Scan for the cell matching the given text and deliver its (X, Y) coordinate at center. 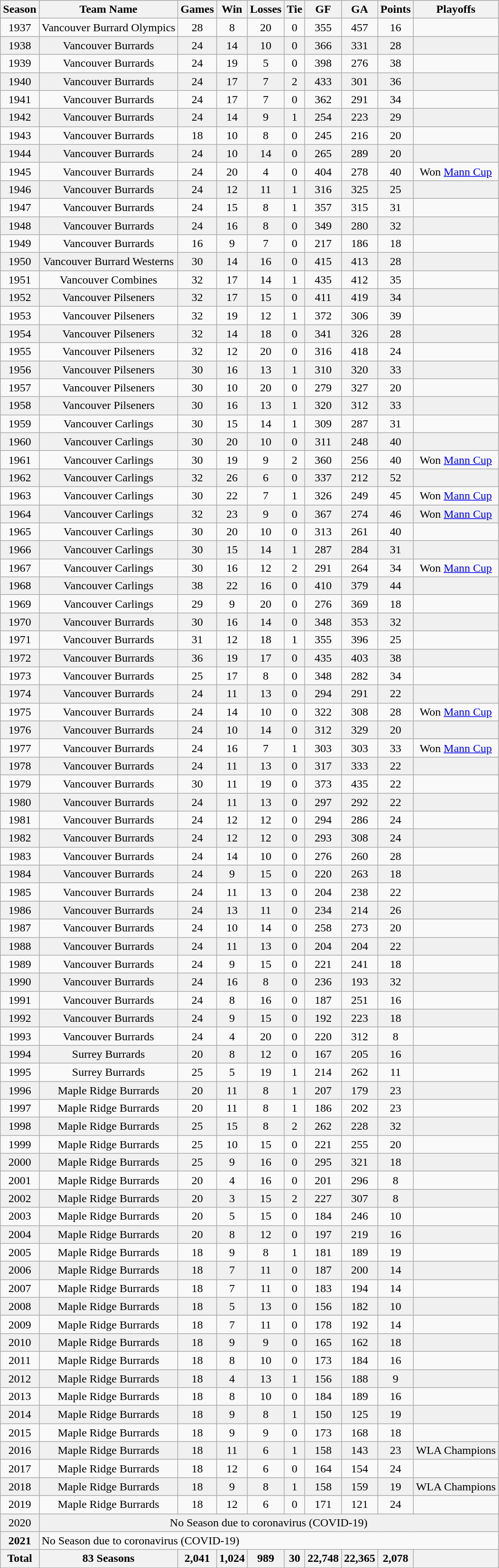
1981 (20, 820)
245 (324, 135)
178 (324, 1324)
2019 (20, 1505)
249 (359, 496)
1951 (20, 280)
412 (359, 280)
2018 (20, 1487)
1967 (20, 568)
311 (324, 442)
1995 (20, 1072)
1976 (20, 730)
349 (324, 226)
1938 (20, 45)
193 (359, 982)
194 (359, 1288)
357 (324, 207)
321 (359, 1162)
1937 (20, 27)
181 (324, 1252)
216 (359, 135)
2009 (20, 1324)
260 (359, 856)
261 (359, 532)
1944 (20, 153)
265 (324, 153)
1966 (20, 550)
1978 (20, 766)
1948 (20, 226)
205 (359, 1054)
289 (359, 153)
322 (324, 712)
Season (20, 9)
1991 (20, 1000)
255 (359, 1144)
1,024 (232, 1559)
246 (359, 1216)
1954 (20, 334)
315 (359, 207)
1940 (20, 81)
279 (324, 388)
306 (359, 316)
2008 (20, 1306)
1960 (20, 442)
39 (395, 316)
1996 (20, 1090)
1942 (20, 117)
317 (324, 766)
254 (324, 117)
Total (20, 1559)
274 (359, 514)
404 (324, 171)
1975 (20, 712)
1985 (20, 892)
292 (359, 802)
2004 (20, 1234)
167 (324, 1054)
52 (395, 478)
2001 (20, 1180)
1993 (20, 1036)
280 (359, 226)
125 (359, 1415)
182 (359, 1306)
415 (324, 262)
2014 (20, 1415)
379 (359, 586)
200 (359, 1270)
179 (359, 1090)
162 (359, 1342)
2011 (20, 1360)
GA (359, 9)
1989 (20, 964)
337 (324, 478)
1983 (20, 856)
353 (359, 622)
121 (359, 1505)
227 (324, 1198)
2010 (20, 1342)
989 (266, 1559)
457 (359, 27)
263 (359, 874)
1963 (20, 496)
1979 (20, 784)
1986 (20, 910)
1952 (20, 298)
1947 (20, 207)
403 (359, 658)
45 (395, 496)
1939 (20, 63)
183 (324, 1288)
331 (359, 45)
2006 (20, 1270)
1941 (20, 99)
1972 (20, 658)
1999 (20, 1144)
168 (359, 1433)
Losses (266, 9)
1974 (20, 694)
2021 (20, 1541)
286 (359, 820)
295 (324, 1162)
341 (324, 334)
2000 (20, 1162)
1971 (20, 640)
333 (359, 766)
83 Seasons (108, 1559)
1950 (20, 262)
313 (324, 532)
164 (324, 1469)
Points (395, 9)
1998 (20, 1126)
2013 (20, 1397)
1980 (20, 802)
310 (324, 370)
217 (324, 244)
241 (359, 964)
419 (359, 298)
282 (359, 676)
273 (359, 928)
293 (324, 838)
372 (324, 316)
219 (359, 1234)
411 (324, 298)
1953 (20, 316)
296 (359, 1180)
1962 (20, 478)
251 (359, 1000)
212 (359, 478)
362 (324, 99)
Tie (295, 9)
367 (324, 514)
1987 (20, 928)
Team Name (108, 9)
2016 (20, 1451)
202 (359, 1108)
248 (359, 442)
418 (359, 352)
1965 (20, 532)
264 (359, 568)
46 (395, 514)
1982 (20, 838)
171 (324, 1505)
410 (324, 586)
1959 (20, 424)
278 (359, 171)
329 (359, 730)
2012 (20, 1379)
236 (324, 982)
2017 (20, 1469)
Vancouver Burrard Westerns (108, 262)
2007 (20, 1288)
2002 (20, 1198)
Playoffs (456, 9)
1988 (20, 946)
1946 (20, 189)
Win (232, 9)
1992 (20, 1018)
44 (395, 586)
22,748 (324, 1559)
1970 (20, 622)
1957 (20, 388)
238 (359, 892)
413 (359, 262)
325 (359, 189)
1955 (20, 352)
1958 (20, 406)
2020 (20, 1523)
207 (324, 1090)
159 (359, 1487)
369 (359, 604)
1945 (20, 171)
1964 (20, 514)
1997 (20, 1108)
2,078 (395, 1559)
258 (324, 928)
360 (324, 460)
309 (324, 424)
Vancouver Burrard Olympics (108, 27)
22,365 (359, 1559)
366 (324, 45)
1984 (20, 874)
396 (359, 640)
35 (395, 280)
1961 (20, 460)
228 (359, 1126)
2005 (20, 1252)
165 (324, 1342)
284 (359, 550)
GF (324, 9)
2015 (20, 1433)
1994 (20, 1054)
1977 (20, 748)
Games (197, 9)
327 (359, 388)
Vancouver Combines (108, 280)
3 (232, 1198)
307 (359, 1198)
143 (359, 1451)
297 (324, 802)
1949 (20, 244)
1969 (20, 604)
398 (324, 63)
1990 (20, 982)
256 (359, 460)
2003 (20, 1216)
1943 (20, 135)
197 (324, 1234)
201 (324, 1180)
188 (359, 1379)
1973 (20, 676)
433 (324, 81)
301 (359, 81)
1968 (20, 586)
373 (324, 784)
150 (324, 1415)
234 (324, 910)
154 (359, 1469)
2,041 (197, 1559)
1956 (20, 370)
